Detect which cell encompasses the target text, then output its (x, y) center coordinate. 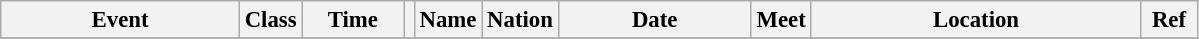
Time (353, 20)
Ref (1169, 20)
Class (270, 20)
Name (448, 20)
Event (120, 20)
Meet (781, 20)
Date (654, 20)
Nation (520, 20)
Location (976, 20)
